From the cell containing the given text, extract its center point as [x, y] coordinate. 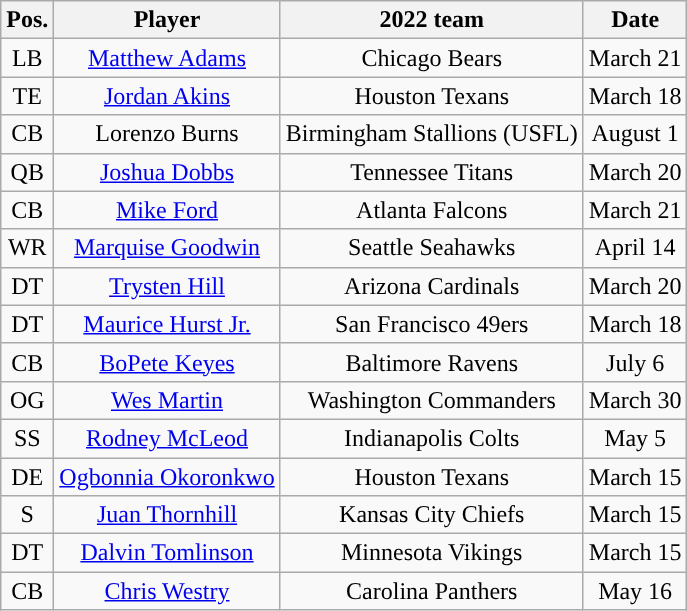
July 6 [635, 362]
Minnesota Vikings [432, 553]
2022 team [432, 20]
Player [167, 20]
Matthew Adams [167, 58]
Washington Commanders [432, 400]
April 14 [635, 248]
Lorenzo Burns [167, 134]
BoPete Keyes [167, 362]
TE [28, 96]
Chicago Bears [432, 58]
Marquise Goodwin [167, 248]
DE [28, 477]
Juan Thornhill [167, 515]
Mike Ford [167, 210]
Jordan Akins [167, 96]
Wes Martin [167, 400]
QB [28, 172]
Dalvin Tomlinson [167, 553]
Chris Westry [167, 591]
San Francisco 49ers [432, 324]
Baltimore Ravens [432, 362]
Joshua Dobbs [167, 172]
WR [28, 248]
OG [28, 400]
Birmingham Stallions (USFL) [432, 134]
August 1 [635, 134]
Ogbonnia Okoronkwo [167, 477]
Kansas City Chiefs [432, 515]
SS [28, 438]
Pos. [28, 20]
March 30 [635, 400]
Arizona Cardinals [432, 286]
May 5 [635, 438]
Indianapolis Colts [432, 438]
Maurice Hurst Jr. [167, 324]
Trysten Hill [167, 286]
Seattle Seahawks [432, 248]
Date [635, 20]
Atlanta Falcons [432, 210]
Rodney McLeod [167, 438]
Carolina Panthers [432, 591]
May 16 [635, 591]
LB [28, 58]
Tennessee Titans [432, 172]
S [28, 515]
